Output the [X, Y] coordinate of the center of the cell containing the given text.  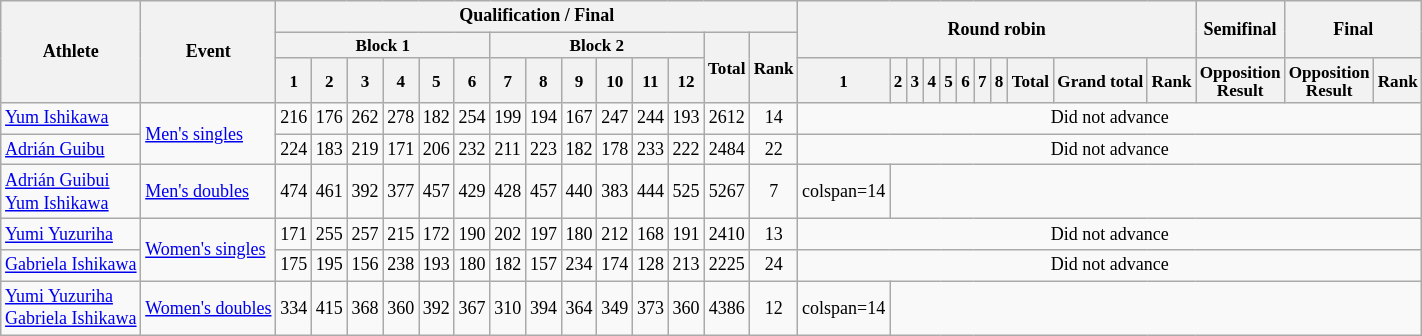
Semifinal [1240, 30]
10 [615, 80]
394 [544, 308]
5267 [727, 192]
2225 [727, 266]
172 [437, 234]
Block 2 [597, 45]
13 [774, 234]
Athlete [71, 52]
368 [365, 308]
373 [651, 308]
Round robin [997, 30]
233 [651, 150]
212 [615, 234]
211 [508, 150]
157 [544, 266]
525 [686, 192]
199 [508, 118]
14 [774, 118]
178 [615, 150]
2410 [727, 234]
197 [544, 234]
2612 [727, 118]
Block 1 [383, 45]
444 [651, 192]
461 [330, 192]
4386 [727, 308]
Event [208, 52]
195 [330, 266]
Adrián Guibu [71, 150]
215 [401, 234]
Yumi Yuzuriha [71, 234]
232 [472, 150]
9 [579, 80]
238 [401, 266]
156 [365, 266]
222 [686, 150]
Final [1354, 30]
168 [651, 234]
474 [294, 192]
194 [544, 118]
223 [544, 150]
128 [651, 266]
244 [651, 118]
213 [686, 266]
219 [365, 150]
429 [472, 192]
202 [508, 234]
349 [615, 308]
428 [508, 192]
Gabriela Ishikawa [71, 266]
440 [579, 192]
234 [579, 266]
174 [615, 266]
Grand total [1100, 80]
334 [294, 308]
255 [330, 234]
Adrián GuibuiYum Ishikawa [71, 192]
Women's doubles [208, 308]
191 [686, 234]
Yum Ishikawa [71, 118]
167 [579, 118]
183 [330, 150]
Yumi YuzurihaGabriela Ishikawa [71, 308]
11 [651, 80]
367 [472, 308]
216 [294, 118]
Qualification / Final [537, 16]
377 [401, 192]
383 [615, 192]
176 [330, 118]
262 [365, 118]
Women's singles [208, 250]
364 [579, 308]
278 [401, 118]
22 [774, 150]
175 [294, 266]
310 [508, 308]
2484 [727, 150]
Men's doubles [208, 192]
24 [774, 266]
206 [437, 150]
224 [294, 150]
254 [472, 118]
Men's singles [208, 134]
257 [365, 234]
415 [330, 308]
247 [615, 118]
190 [472, 234]
